From the cell containing the given text, extract its center point as [X, Y] coordinate. 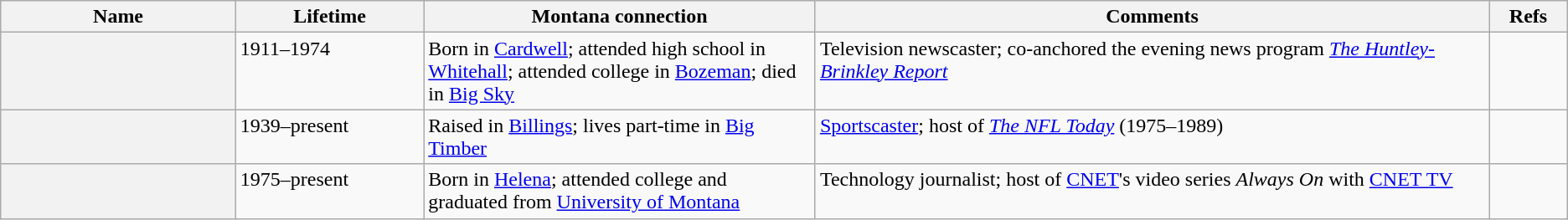
Montana connection [620, 17]
Born in Cardwell; attended high school in Whitehall; attended college in Bozeman; died in Big Sky [620, 71]
Sportscaster; host of The NFL Today (1975–1989) [1152, 137]
1939–present [329, 137]
1911–1974 [329, 71]
Technology journalist; host of CNET's video series Always On with CNET TV [1152, 191]
Born in Helena; attended college and graduated from University of Montana [620, 191]
Name [119, 17]
1975–present [329, 191]
Television newscaster; co-anchored the evening news program The Huntley-Brinkley Report [1152, 71]
Comments [1152, 17]
Raised in Billings; lives part-time in Big Timber [620, 137]
Refs [1529, 17]
Lifetime [329, 17]
